Provide the (X, Y) coordinate of the cell's center where the given text is located.  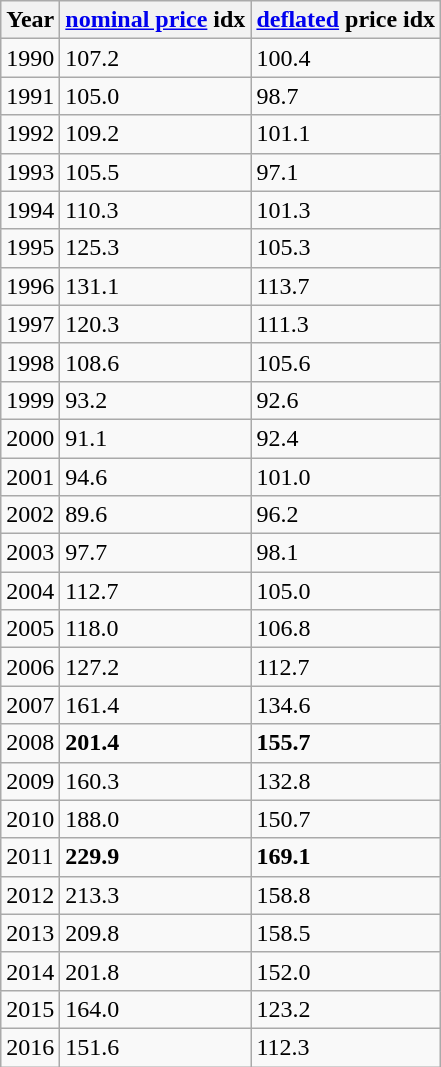
158.8 (346, 895)
1996 (30, 286)
169.1 (346, 857)
deflated price idx (346, 20)
112.3 (346, 1047)
98.1 (346, 553)
151.6 (156, 1047)
1995 (30, 248)
113.7 (346, 286)
160.3 (156, 781)
2013 (30, 933)
110.3 (156, 210)
2012 (30, 895)
105.5 (156, 172)
158.5 (346, 933)
92.6 (346, 400)
109.2 (156, 134)
2005 (30, 629)
2000 (30, 438)
100.4 (346, 58)
150.7 (346, 819)
229.9 (156, 857)
105.6 (346, 362)
2010 (30, 819)
101.0 (346, 477)
107.2 (156, 58)
96.2 (346, 515)
93.2 (156, 400)
92.4 (346, 438)
213.3 (156, 895)
164.0 (156, 1009)
132.8 (346, 781)
2004 (30, 591)
111.3 (346, 324)
2007 (30, 705)
101.3 (346, 210)
98.7 (346, 96)
125.3 (156, 248)
188.0 (156, 819)
2006 (30, 667)
201.4 (156, 743)
1990 (30, 58)
2008 (30, 743)
1999 (30, 400)
Year (30, 20)
131.1 (156, 286)
1991 (30, 96)
1998 (30, 362)
2009 (30, 781)
201.8 (156, 971)
120.3 (156, 324)
118.0 (156, 629)
2001 (30, 477)
1993 (30, 172)
152.0 (346, 971)
2015 (30, 1009)
97.1 (346, 172)
155.7 (346, 743)
209.8 (156, 933)
105.3 (346, 248)
91.1 (156, 438)
2002 (30, 515)
89.6 (156, 515)
97.7 (156, 553)
134.6 (346, 705)
1997 (30, 324)
106.8 (346, 629)
2011 (30, 857)
2016 (30, 1047)
127.2 (156, 667)
123.2 (346, 1009)
2003 (30, 553)
1992 (30, 134)
2014 (30, 971)
101.1 (346, 134)
nominal price idx (156, 20)
108.6 (156, 362)
161.4 (156, 705)
94.6 (156, 477)
1994 (30, 210)
